Pinpoint the cell where the given text exists, returning its [x, y] midpoint coordinate. 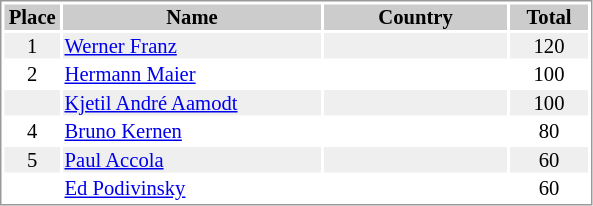
Bruno Kernen [192, 131]
Name [192, 17]
Place [32, 17]
Werner Franz [192, 46]
4 [32, 131]
5 [32, 160]
Kjetil André Aamodt [192, 103]
Total [549, 17]
Paul Accola [192, 160]
80 [549, 131]
Hermann Maier [192, 75]
120 [549, 46]
Country [416, 17]
Ed Podivinsky [192, 189]
2 [32, 75]
1 [32, 46]
